Return (x, y) of the center of cell containing provided text 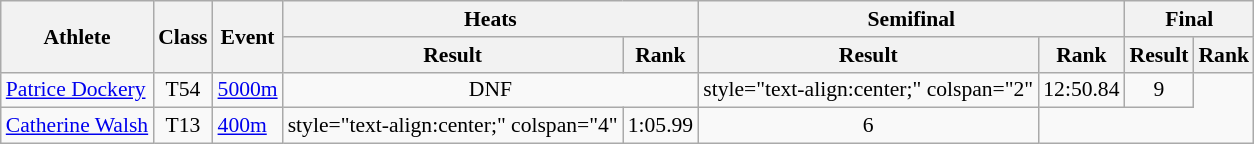
9 (1160, 90)
Patrice Dockery (77, 90)
Class (182, 36)
5000m (248, 90)
6 (868, 126)
DNF (491, 90)
Event (248, 36)
Athlete (77, 36)
T54 (182, 90)
Catherine Walsh (77, 126)
T13 (182, 126)
Heats (491, 19)
12:50.84 (1081, 90)
Semifinal (911, 19)
1:05.99 (660, 126)
Final (1190, 19)
style="text-align:center;" colspan="2" (868, 90)
style="text-align:center;" colspan="4" (453, 126)
400m (248, 126)
